Detect which cell encompasses the target text, then output its [X, Y] center coordinate. 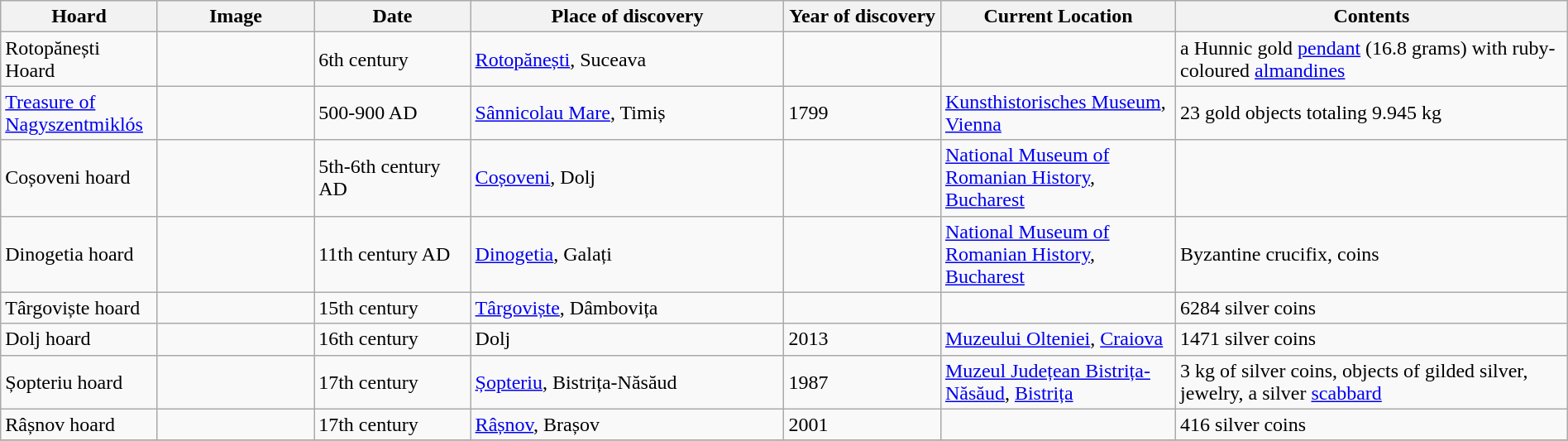
Coșoveni hoard [79, 178]
Dolj hoard [79, 339]
Current Location [1058, 17]
Muzeului Olteniei, Craiova [1058, 339]
1987 [862, 382]
Dinogetia, Galați [627, 254]
6th century [392, 60]
Râșnov hoard [79, 424]
3 kg of silver coins, objects of gilded silver, jewelry, a silver scabbard [1372, 382]
Place of discovery [627, 17]
Muzeul Județean Bistrița-Năsăud, Bistrița [1058, 382]
16th century [392, 339]
2001 [862, 424]
Rotopănești Hoard [79, 60]
500-900 AD [392, 113]
Byzantine crucifix, coins [1372, 254]
Year of discovery [862, 17]
15th century [392, 308]
2013 [862, 339]
Șopteriu, Bistrița-Năsăud [627, 382]
Treasure of Nagyszentmiklós [79, 113]
Sânnicolau Mare, Timiș [627, 113]
Râșnov, Brașov [627, 424]
Rotopănești, Suceava [627, 60]
Dinogetia hoard [79, 254]
Image [235, 17]
23 gold objects totaling 9.945 kg [1372, 113]
1799 [862, 113]
416 silver coins [1372, 424]
11th century AD [392, 254]
Contents [1372, 17]
Târgoviște, Dâmbovița [627, 308]
1471 silver coins [1372, 339]
Târgoviște hoard [79, 308]
Hoard [79, 17]
Șopteriu hoard [79, 382]
5th-6th century AD [392, 178]
Dolj [627, 339]
6284 silver coins [1372, 308]
Kunsthistorisches Museum, Vienna [1058, 113]
Coșoveni, Dolj [627, 178]
Date [392, 17]
a Hunnic gold pendant (16.8 grams) with ruby-coloured almandines [1372, 60]
